Pinpoint the cell where the given text exists, returning its (x, y) midpoint coordinate. 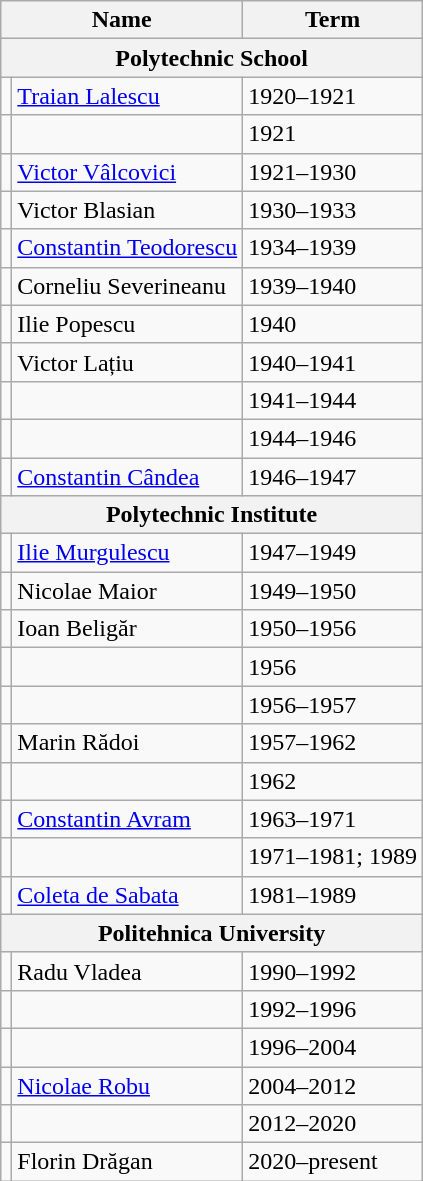
1946–1947 (333, 477)
1981–1989 (333, 895)
1996–2004 (333, 1047)
Ilie Popescu (128, 324)
1940–1941 (333, 362)
Politehnica University (212, 933)
1949–1950 (333, 591)
Constantin Avram (128, 819)
1934–1939 (333, 248)
Marin Rădoi (128, 743)
Ioan Beligăr (128, 629)
Victor Blasian (128, 210)
1963–1971 (333, 819)
1940 (333, 324)
1957–1962 (333, 743)
Nicolae Robu (128, 1085)
Radu Vladea (128, 971)
1950–1956 (333, 629)
Corneliu Severineanu (128, 286)
Ilie Murgulescu (128, 553)
1992–1996 (333, 1009)
Polytechnic School (212, 58)
Coleta de Sabata (128, 895)
Victor Lațiu (128, 362)
1941–1944 (333, 400)
2004–2012 (333, 1085)
1944–1946 (333, 438)
1990–1992 (333, 971)
1930–1933 (333, 210)
2012–2020 (333, 1124)
1921–1930 (333, 172)
Term (333, 20)
1947–1949 (333, 553)
Traian Lalescu (128, 96)
1920–1921 (333, 96)
Name (122, 20)
Polytechnic Institute (212, 515)
2020–present (333, 1162)
1956 (333, 667)
Constantin Teodorescu (128, 248)
Florin Drăgan (128, 1162)
Victor Vâlcovici (128, 172)
1962 (333, 781)
1971–1981; 1989 (333, 857)
1921 (333, 134)
1956–1957 (333, 705)
Nicolae Maior (128, 591)
1939–1940 (333, 286)
Constantin Cândea (128, 477)
